Locate the cell with the specified text and output its [x, y] center coordinate. 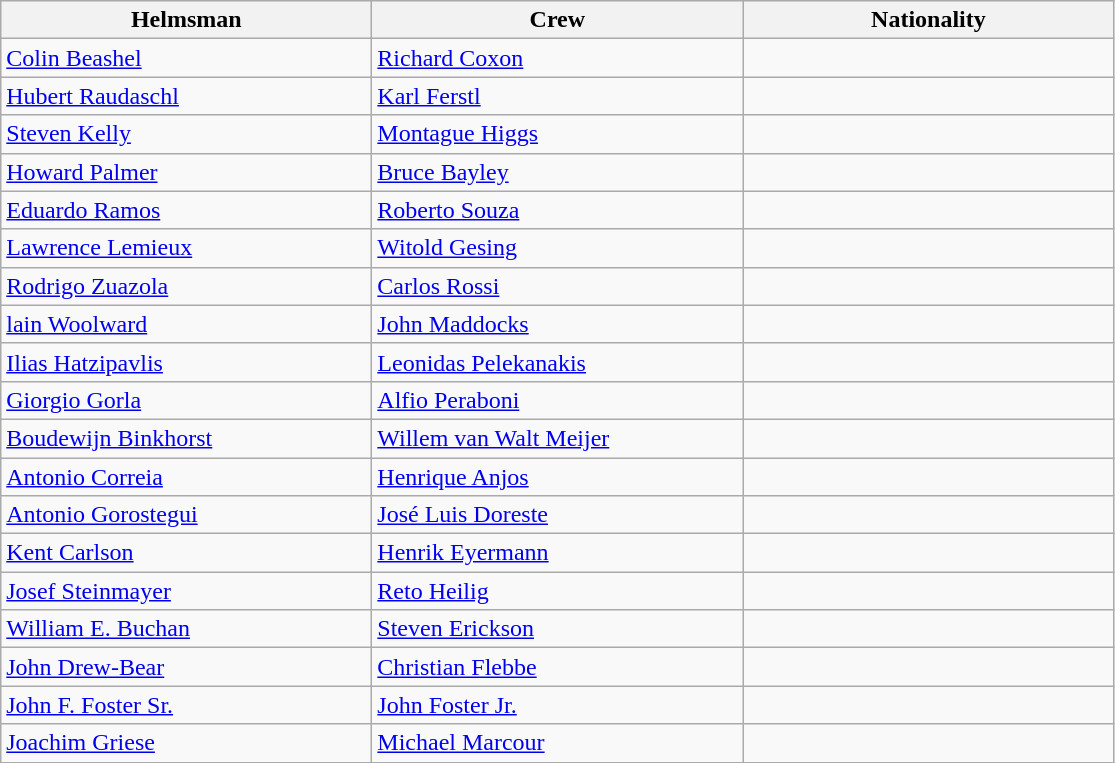
Bruce Bayley [558, 172]
Richard Coxon [558, 58]
Giorgio Gorla [186, 400]
Carlos Rossi [558, 286]
Steven Erickson [558, 629]
Josef Steinmayer [186, 591]
Christian Flebbe [558, 667]
John Drew-Bear [186, 667]
Henrik Eyermann [558, 553]
Leonidas Pelekanakis [558, 362]
Ilias Hatzipavlis [186, 362]
Willem van Walt Meijer [558, 438]
lain Woolward [186, 324]
Witold Gesing [558, 248]
William E. Buchan [186, 629]
John Maddocks [558, 324]
John Foster Jr. [558, 705]
Nationality [928, 20]
Helmsman [186, 20]
Montague Higgs [558, 134]
Karl Ferstl [558, 96]
Lawrence Lemieux [186, 248]
Crew [558, 20]
John F. Foster Sr. [186, 705]
Joachim Griese [186, 743]
Hubert Raudaschl [186, 96]
José Luis Doreste [558, 515]
Antonio Gorostegui [186, 515]
Antonio Correia [186, 477]
Colin Beashel [186, 58]
Boudewijn Binkhorst [186, 438]
Michael Marcour [558, 743]
Alfio Peraboni [558, 400]
Steven Kelly [186, 134]
Eduardo Ramos [186, 210]
Henrique Anjos [558, 477]
Kent Carlson [186, 553]
Howard Palmer [186, 172]
Roberto Souza [558, 210]
Rodrigo Zuazola [186, 286]
Reto Heilig [558, 591]
